Find where the given text appears and provide that cell's center as [x, y] coordinate. 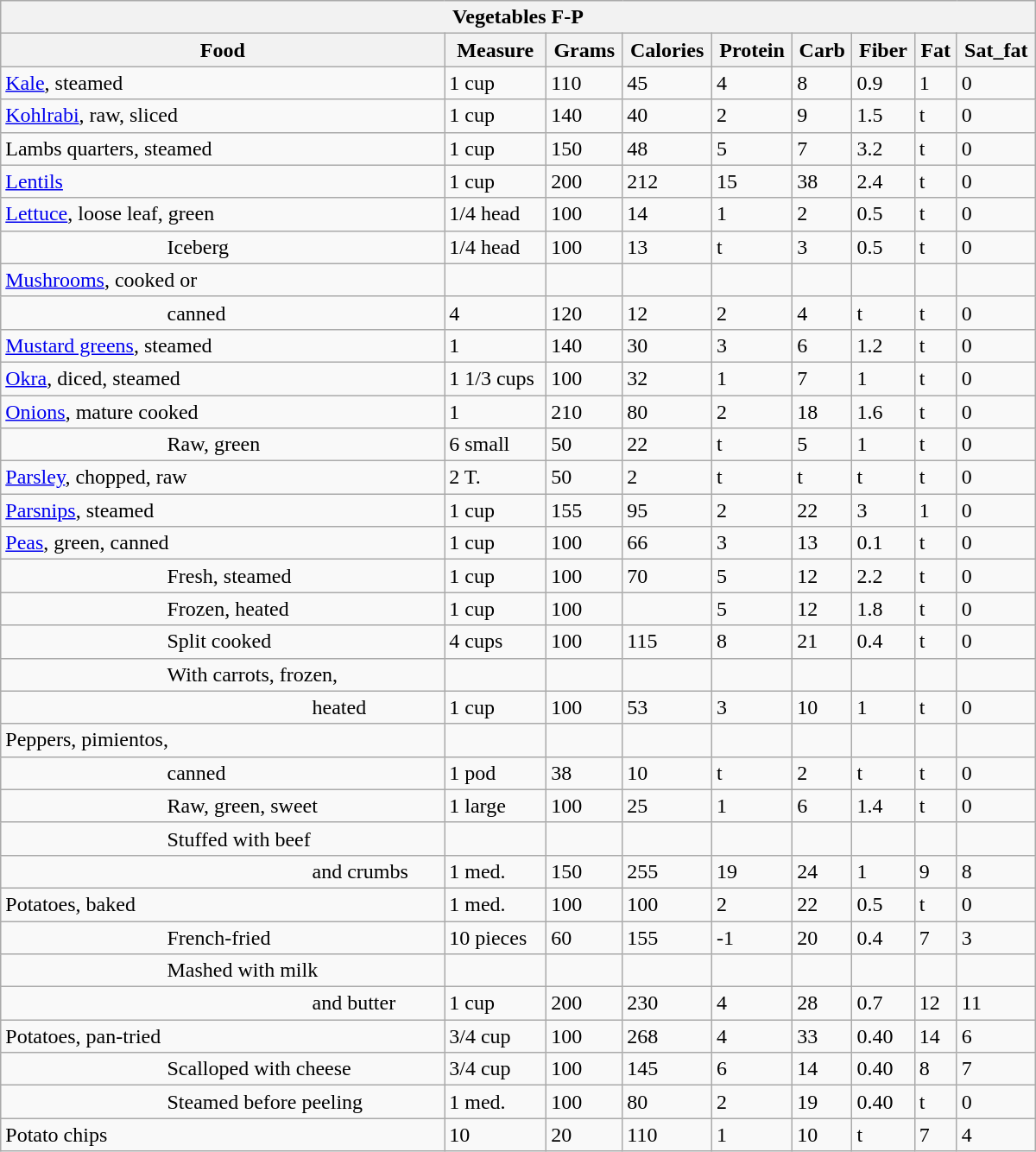
Potatoes, pan-tried [223, 1036]
-1 [751, 937]
70 [667, 576]
Parsley, chopped, raw [223, 478]
45 [667, 83]
heated [223, 707]
1.5 [883, 116]
32 [667, 378]
Sat_fat [996, 50]
15 [751, 181]
Fiber [883, 50]
28 [822, 1003]
66 [667, 543]
Stuffed with beef [223, 839]
6 small [496, 445]
Kale, steamed [223, 83]
Okra, diced, steamed [223, 378]
1.4 [883, 806]
Lambs quarters, steamed [223, 149]
Potato chips [223, 1135]
230 [667, 1003]
10 pieces [496, 937]
1.8 [883, 609]
3.2 [883, 149]
Carb [822, 50]
Mustard greens, steamed [223, 345]
Raw, green [223, 445]
Parsnips, steamed [223, 510]
40 [667, 116]
Food [223, 50]
Vegetables F-P [518, 17]
145 [667, 1069]
18 [822, 412]
2.4 [883, 181]
Scalloped with cheese [223, 1069]
212 [667, 181]
Grams [584, 50]
and butter [223, 1003]
60 [584, 937]
21 [822, 642]
Onions, mature cooked [223, 412]
Measure [496, 50]
95 [667, 510]
120 [584, 313]
48 [667, 149]
0.9 [883, 83]
268 [667, 1036]
Steamed before peeling [223, 1102]
Lentils [223, 181]
115 [667, 642]
With carrots, frozen, [223, 674]
Calories [667, 50]
Protein [751, 50]
Iceberg [223, 247]
255 [667, 871]
Frozen, heated [223, 609]
Fresh, steamed [223, 576]
25 [667, 806]
11 [996, 1003]
Fat [936, 50]
1 large [496, 806]
0.7 [883, 1003]
2 T. [496, 478]
Mushrooms, cooked or [223, 280]
Split cooked [223, 642]
33 [822, 1036]
1.6 [883, 412]
Raw, green, sweet [223, 806]
French-fried [223, 937]
1.2 [883, 345]
0.1 [883, 543]
53 [667, 707]
and crumbs [223, 871]
4 cups [496, 642]
1 pod [496, 773]
Kohlrabi, raw, sliced [223, 116]
30 [667, 345]
Peas, green, canned [223, 543]
Mashed with milk [223, 971]
2.2 [883, 576]
1 1/3 cups [496, 378]
Peppers, pimientos, [223, 740]
210 [584, 412]
Potatoes, baked [223, 904]
Lettuce, loose leaf, green [223, 214]
24 [822, 871]
